Provide the (X, Y) coordinate of the cell's center where the given text is located.  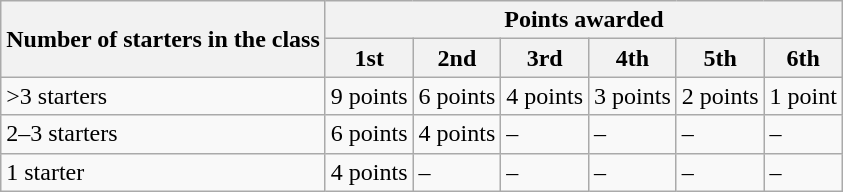
6th (803, 58)
Points awarded (584, 20)
Number of starters in the class (164, 39)
1 starter (164, 172)
9 points (369, 96)
5th (720, 58)
1 point (803, 96)
>3 starters (164, 96)
2nd (457, 58)
1st (369, 58)
2 points (720, 96)
3rd (545, 58)
2–3 starters (164, 134)
3 points (633, 96)
4th (633, 58)
